Determine the [X, Y] coordinate at the center of the cell enclosing the given text.  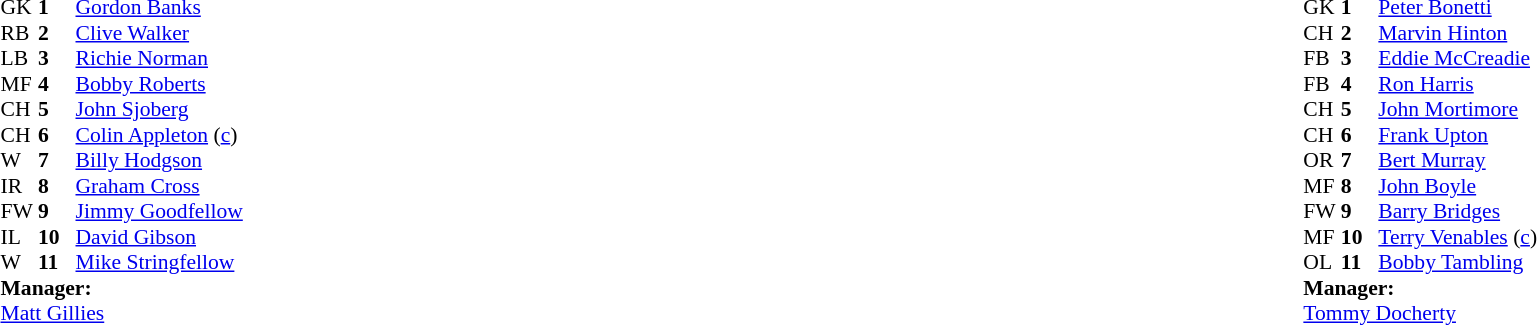
OL [1322, 263]
LB [19, 59]
Colin Appleton (c) [160, 135]
Eddie McCreadie [1458, 59]
Billy Hodgson [160, 161]
Jimmy Goodfellow [160, 211]
Ron Harris [1458, 84]
John Mortimore [1458, 109]
Clive Walker [160, 33]
David Gibson [160, 237]
RB [19, 33]
Terry Venables (c) [1458, 237]
IL [19, 237]
Bobby Roberts [160, 84]
John Boyle [1458, 186]
Richie Norman [160, 59]
OR [1322, 161]
Frank Upton [1458, 135]
IR [19, 186]
Barry Bridges [1458, 211]
Bobby Tambling [1458, 263]
Marvin Hinton [1458, 33]
Graham Cross [160, 186]
John Sjoberg [160, 109]
Mike Stringfellow [160, 263]
Bert Murray [1458, 161]
